Capture the cell that displays the provided text and extract its (X, Y) central coordinate. 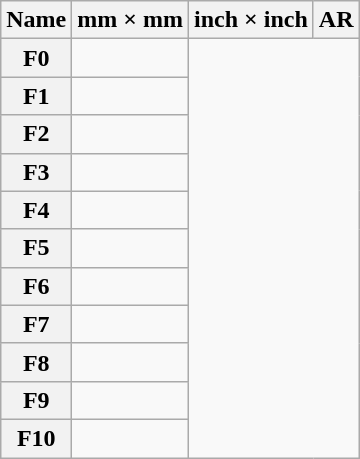
F7 (36, 324)
inch × inch (252, 20)
F3 (36, 172)
Name (36, 20)
F4 (36, 210)
F1 (36, 96)
F6 (36, 286)
AR (336, 20)
F2 (36, 134)
mm × mm (130, 20)
F10 (36, 438)
F8 (36, 362)
F0 (36, 58)
F9 (36, 400)
F5 (36, 248)
